Return the [X, Y] coordinate for the center point of the cell that contains the specified text.  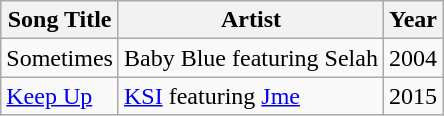
Year [412, 20]
Baby Blue featuring Selah [250, 58]
Sometimes [60, 58]
Keep Up [60, 96]
2015 [412, 96]
Song Title [60, 20]
Artist [250, 20]
KSI featuring Jme [250, 96]
2004 [412, 58]
